Locate the cell with the specified text and output its [x, y] center coordinate. 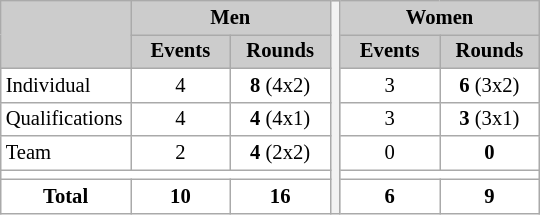
16 [280, 196]
Qualifications [66, 119]
Men [230, 17]
8 (4x2) [280, 85]
Team [66, 153]
3 (3x1) [490, 119]
4 (2x2) [280, 153]
6 [390, 196]
Individual [66, 85]
Women [440, 17]
2 [180, 153]
Total [66, 196]
10 [180, 196]
9 [490, 196]
4 (4x1) [280, 119]
6 (3x2) [490, 85]
